For the text-containing cell, return its midpoint in (X, Y) coordinate format. 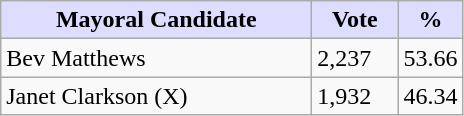
Bev Matthews (156, 58)
1,932 (355, 96)
Janet Clarkson (X) (156, 96)
2,237 (355, 58)
Mayoral Candidate (156, 20)
Vote (355, 20)
46.34 (430, 96)
53.66 (430, 58)
% (430, 20)
